Provide the [X, Y] coordinate of the cell's center where the given text is located.  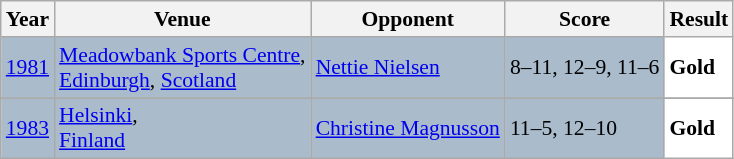
Venue [182, 19]
Helsinki, Finland [182, 128]
Year [28, 19]
1981 [28, 68]
8–11, 12–9, 11–6 [585, 68]
Opponent [408, 19]
Result [698, 19]
Nettie Nielsen [408, 68]
Score [585, 19]
11–5, 12–10 [585, 128]
Christine Magnusson [408, 128]
1983 [28, 128]
Meadowbank Sports Centre, Edinburgh, Scotland [182, 68]
